Locate the cell with the specified text and output its [X, Y] center coordinate. 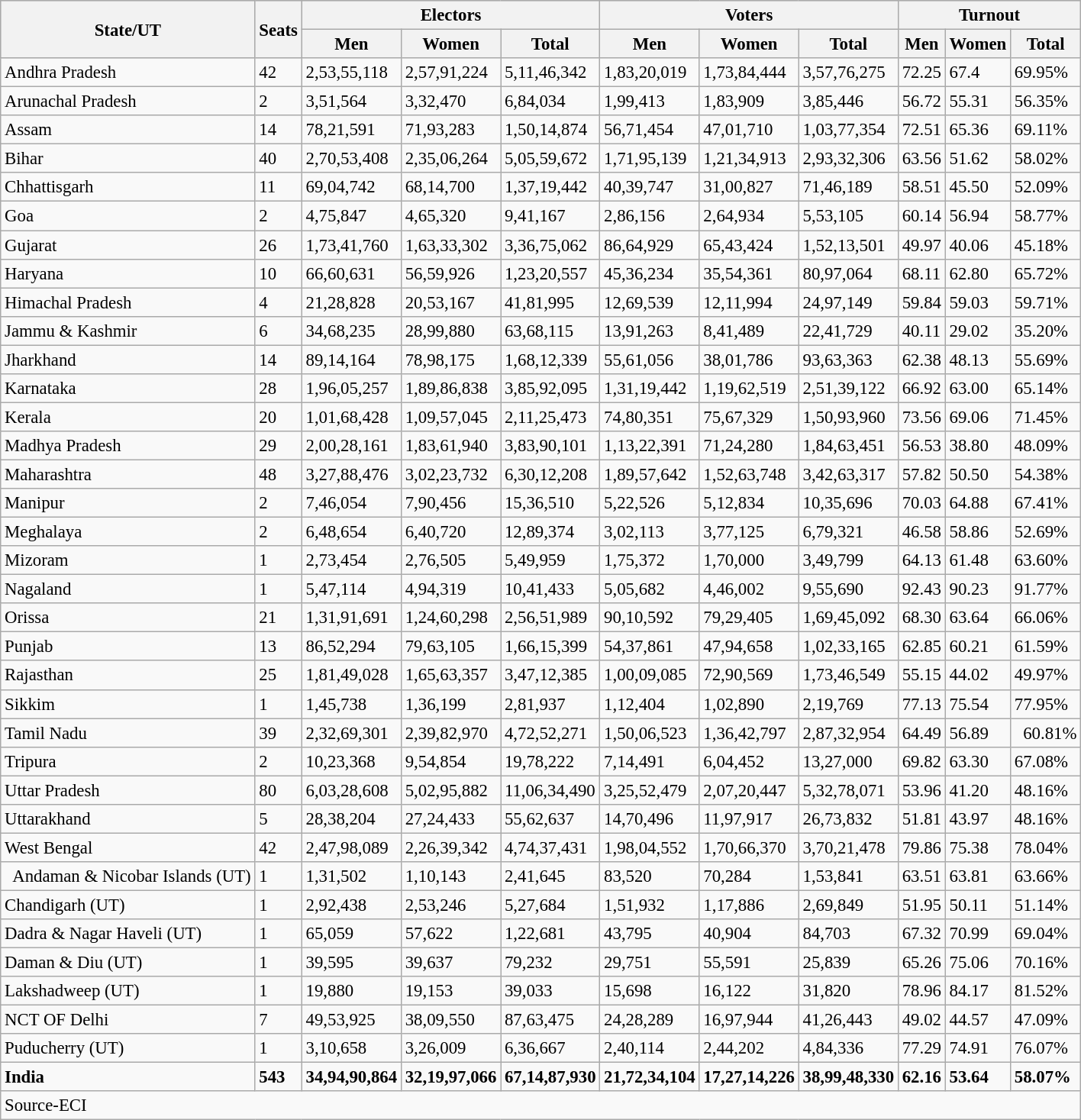
1,52,63,748 [749, 474]
1,63,33,302 [450, 245]
7,46,054 [351, 503]
3,02,113 [650, 532]
1,23,20,557 [550, 273]
20 [278, 417]
69,04,742 [351, 187]
1,13,22,391 [650, 446]
57.82 [921, 474]
1,36,42,797 [749, 733]
19,153 [450, 991]
70.16% [1046, 963]
Goa [128, 216]
1,12,404 [650, 704]
2,11,25,473 [550, 417]
Lakshadweep (UT) [128, 991]
4,65,320 [450, 216]
2,86,156 [650, 216]
75.54 [977, 704]
35,54,361 [749, 273]
1,83,61,940 [450, 446]
71,93,283 [450, 130]
54.38% [1046, 474]
4,46,002 [749, 589]
2,93,32,306 [848, 159]
15,698 [650, 991]
3,83,90,101 [550, 446]
13,27,000 [848, 761]
58.51 [921, 187]
47,94,658 [749, 647]
Orissa [128, 618]
69.04% [1046, 934]
50.11 [977, 905]
3,70,21,478 [848, 847]
63.56 [921, 159]
52.69% [1046, 532]
Voters [750, 15]
2,19,769 [848, 704]
5,05,682 [650, 589]
70.99 [977, 934]
49,53,925 [351, 1020]
67,14,87,930 [550, 1077]
55.31 [977, 102]
6,84,034 [550, 102]
543 [278, 1077]
40.06 [977, 245]
79,29,405 [749, 618]
5,32,78,071 [848, 790]
4,94,319 [450, 589]
11,97,917 [749, 819]
5 [278, 819]
2,69,849 [848, 905]
38.80 [977, 446]
59.03 [977, 302]
41,26,443 [848, 1020]
39,033 [550, 991]
Uttar Pradesh [128, 790]
29.02 [977, 331]
86,64,929 [650, 245]
75.38 [977, 847]
92.43 [921, 589]
69.06 [977, 417]
Meghalaya [128, 532]
61.59% [1046, 647]
55,61,056 [650, 360]
1,75,372 [650, 560]
5,12,834 [749, 503]
1,50,06,523 [650, 733]
43,795 [650, 934]
1,52,13,501 [848, 245]
2,81,937 [550, 704]
70,284 [749, 876]
81.52% [1046, 991]
32,19,97,066 [450, 1077]
38,09,550 [450, 1020]
7,14,491 [650, 761]
21,72,34,104 [650, 1077]
Rajasthan [128, 676]
1,00,09,085 [650, 676]
67.41% [1046, 503]
Tamil Nadu [128, 733]
69.82 [921, 761]
2,07,20,447 [749, 790]
Himachal Pradesh [128, 302]
5,05,59,672 [550, 159]
2,53,55,118 [351, 73]
49.02 [921, 1020]
63.64 [977, 618]
69.95% [1046, 73]
39,637 [450, 963]
Nagaland [128, 589]
1,89,57,642 [650, 474]
4 [278, 302]
59.71% [1046, 302]
1,36,199 [450, 704]
67.08% [1046, 761]
56.72 [921, 102]
55.69% [1046, 360]
38,01,786 [749, 360]
56.94 [977, 216]
52.09% [1046, 187]
3,27,88,476 [351, 474]
2,47,98,089 [351, 847]
3,10,658 [351, 1048]
93,63,363 [848, 360]
53.96 [921, 790]
1,53,841 [848, 876]
1,68,12,339 [550, 360]
44.57 [977, 1020]
1,71,95,139 [650, 159]
69.11% [1046, 130]
66,60,631 [351, 273]
NCT OF Delhi [128, 1020]
78,21,591 [351, 130]
2,92,438 [351, 905]
Karnataka [128, 389]
6,04,452 [749, 761]
78,98,175 [450, 360]
Chandigarh (UT) [128, 905]
1,02,890 [749, 704]
1,31,19,442 [650, 389]
3,85,92,095 [550, 389]
63.81 [977, 876]
7 [278, 1020]
Andaman & Nicobar Islands (UT) [128, 876]
13 [278, 647]
72.51 [921, 130]
2,41,645 [550, 876]
1,70,000 [749, 560]
71,24,280 [749, 446]
55,62,637 [550, 819]
2,73,454 [351, 560]
39 [278, 733]
1,69,45,092 [848, 618]
14,70,496 [650, 819]
64.88 [977, 503]
19,78,222 [550, 761]
2,39,82,970 [450, 733]
77.13 [921, 704]
68.11 [921, 273]
3,36,75,062 [550, 245]
11,06,34,490 [550, 790]
5,27,684 [550, 905]
3,32,470 [450, 102]
17,27,14,226 [749, 1077]
57,622 [450, 934]
65.72% [1046, 273]
6,48,654 [351, 532]
91.77% [1046, 589]
47.09% [1046, 1020]
61.48 [977, 560]
28,38,204 [351, 819]
10 [278, 273]
62.85 [921, 647]
60.21 [977, 647]
29,751 [650, 963]
Madhya Pradesh [128, 446]
3,26,009 [450, 1048]
2,44,202 [749, 1048]
21,28,828 [351, 302]
58.77% [1046, 216]
66.92 [921, 389]
Jharkhand [128, 360]
46.58 [921, 532]
Punjab [128, 647]
1,01,68,428 [351, 417]
1,21,34,913 [749, 159]
56.89 [977, 733]
65.36 [977, 130]
4,74,37,431 [550, 847]
5,53,105 [848, 216]
70.03 [921, 503]
31,820 [848, 991]
1,65,63,357 [450, 676]
1,31,91,691 [351, 618]
45,36,234 [650, 273]
Puducherry (UT) [128, 1048]
2,56,51,989 [550, 618]
16,97,944 [749, 1020]
38,99,48,330 [848, 1077]
71.45% [1046, 417]
1,73,41,760 [351, 245]
10,23,368 [351, 761]
89,14,164 [351, 360]
63.60% [1046, 560]
5,22,526 [650, 503]
56,59,926 [450, 273]
Haryana [128, 273]
84.17 [977, 991]
1,99,413 [650, 102]
75.06 [977, 963]
2,87,32,954 [848, 733]
1,17,886 [749, 905]
51.62 [977, 159]
Arunachal Pradesh [128, 102]
63.51 [921, 876]
31,00,827 [749, 187]
65,059 [351, 934]
84,703 [848, 934]
2,57,91,224 [450, 73]
1,24,60,298 [450, 618]
77.95% [1046, 704]
49.97% [1046, 676]
3,47,12,385 [550, 676]
22,41,729 [848, 331]
4,75,847 [351, 216]
3,85,446 [848, 102]
3,25,52,479 [650, 790]
78.04% [1046, 847]
34,68,235 [351, 331]
51.95 [921, 905]
1,19,62,519 [749, 389]
5,11,46,342 [550, 73]
56,71,454 [650, 130]
20,53,167 [450, 302]
83,520 [650, 876]
41.20 [977, 790]
5,49,959 [550, 560]
11 [278, 187]
2,64,934 [749, 216]
39,595 [351, 963]
12,69,539 [650, 302]
10,41,433 [550, 589]
41,81,995 [550, 302]
27,24,433 [450, 819]
12,11,994 [749, 302]
63,68,115 [550, 331]
Manipur [128, 503]
6,03,28,608 [351, 790]
Electors [450, 15]
48.13 [977, 360]
India [128, 1077]
2,76,505 [450, 560]
40,904 [749, 934]
62.38 [921, 360]
63.30 [977, 761]
74,80,351 [650, 417]
Seats [278, 29]
1,10,143 [450, 876]
90.23 [977, 589]
87,63,475 [550, 1020]
56.35% [1046, 102]
1,81,49,028 [351, 676]
67.32 [921, 934]
5,02,95,882 [450, 790]
26 [278, 245]
1,50,93,960 [848, 417]
Tripura [128, 761]
51.14% [1046, 905]
6,30,12,208 [550, 474]
3,42,63,317 [848, 474]
86,52,294 [351, 647]
60.14 [921, 216]
79,63,105 [450, 647]
24,97,149 [848, 302]
44.02 [977, 676]
8,41,489 [749, 331]
9,41,167 [550, 216]
4,84,336 [848, 1048]
Maharashtra [128, 474]
74.91 [977, 1048]
78.96 [921, 991]
2,51,39,122 [848, 389]
2,70,53,408 [351, 159]
1,89,86,838 [450, 389]
1,37,19,442 [550, 187]
1,70,66,370 [749, 847]
Mizoram [128, 560]
40 [278, 159]
6 [278, 331]
72,90,569 [749, 676]
1,73,84,444 [749, 73]
62.16 [921, 1077]
26,73,832 [848, 819]
62.80 [977, 273]
3,77,125 [749, 532]
1,83,909 [749, 102]
25,839 [848, 963]
67.4 [977, 73]
49.97 [921, 245]
1,66,15,399 [550, 647]
4,72,52,271 [550, 733]
Dadra & Nagar Haveli (UT) [128, 934]
Jammu & Kashmir [128, 331]
58.02% [1046, 159]
7,90,456 [450, 503]
Bihar [128, 159]
10,35,696 [848, 503]
West Bengal [128, 847]
58.86 [977, 532]
3,49,799 [848, 560]
64.13 [921, 560]
58.07% [1046, 1077]
2,35,06,264 [450, 159]
3,02,23,732 [450, 474]
65.26 [921, 963]
56.53 [921, 446]
2,26,39,342 [450, 847]
53.64 [977, 1077]
6,79,321 [848, 532]
48.09% [1046, 446]
1,83,20,019 [650, 73]
50.50 [977, 474]
64.49 [921, 733]
Gujarat [128, 245]
65.14% [1046, 389]
1,31,502 [351, 876]
Chhattisgarh [128, 187]
35.20% [1046, 331]
1,50,14,874 [550, 130]
3,51,564 [351, 102]
80,97,064 [848, 273]
40,39,747 [650, 187]
47,01,710 [749, 130]
60.81% [1046, 733]
Turnout [989, 15]
54,37,861 [650, 647]
13,91,263 [650, 331]
16,122 [749, 991]
29 [278, 446]
1,02,33,165 [848, 647]
1,51,932 [650, 905]
28 [278, 389]
1,09,57,045 [450, 417]
15,36,510 [550, 503]
71,46,189 [848, 187]
72.25 [921, 73]
68.30 [921, 618]
1,03,77,354 [848, 130]
12,89,374 [550, 532]
77.29 [921, 1048]
34,94,90,864 [351, 1077]
Sikkim [128, 704]
51.81 [921, 819]
9,55,690 [848, 589]
73.56 [921, 417]
Daman & Diu (UT) [128, 963]
76.07% [1046, 1048]
63.66% [1046, 876]
55.15 [921, 676]
Assam [128, 130]
79,232 [550, 963]
59.84 [921, 302]
45.18% [1046, 245]
66.06% [1046, 618]
1,98,04,552 [650, 847]
6,36,667 [550, 1048]
2,00,28,161 [351, 446]
3,57,76,275 [848, 73]
1,22,681 [550, 934]
1,84,63,451 [848, 446]
75,67,329 [749, 417]
55,591 [749, 963]
79.86 [921, 847]
1,73,46,549 [848, 676]
43.97 [977, 819]
Kerala [128, 417]
9,54,854 [450, 761]
2,32,69,301 [351, 733]
45.50 [977, 187]
40.11 [921, 331]
63.00 [977, 389]
Andhra Pradesh [128, 73]
19,880 [351, 991]
State/UT [128, 29]
65,43,424 [749, 245]
68,14,700 [450, 187]
2,53,246 [450, 905]
80 [278, 790]
90,10,592 [650, 618]
5,47,114 [351, 589]
Uttarakhand [128, 819]
21 [278, 618]
1,96,05,257 [351, 389]
28,99,880 [450, 331]
6,40,720 [450, 532]
1,45,738 [351, 704]
2,40,114 [650, 1048]
48 [278, 474]
25 [278, 676]
24,28,289 [650, 1020]
